Return [X, Y] of the center of cell containing provided text 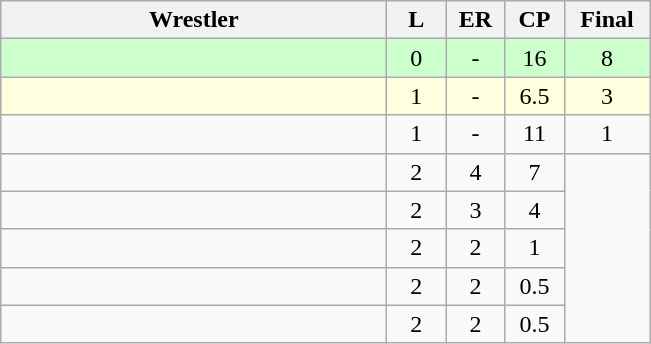
7 [534, 172]
11 [534, 134]
8 [607, 58]
CP [534, 20]
0 [416, 58]
L [416, 20]
Final [607, 20]
ER [476, 20]
Wrestler [194, 20]
6.5 [534, 96]
16 [534, 58]
